Return [x, y] of the center of cell containing provided text 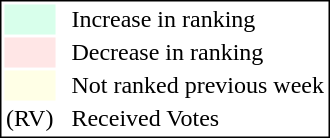
Increase in ranking [198, 19]
Received Votes [198, 119]
Not ranked previous week [198, 85]
(RV) [29, 119]
Decrease in ranking [198, 53]
